Locate the cell with the specified text and output its [X, Y] center coordinate. 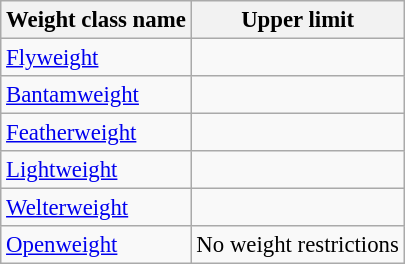
Upper limit [298, 20]
Openweight [96, 245]
Welterweight [96, 208]
Flyweight [96, 58]
Weight class name [96, 20]
Bantamweight [96, 95]
No weight restrictions [298, 245]
Lightweight [96, 170]
Featherweight [96, 133]
